Extract the [x, y] coordinate from the center of the cell holding the provided text.  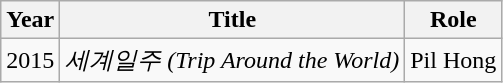
Pil Hong [454, 60]
Year [30, 20]
세계일주 (Trip Around the World) [232, 60]
Role [454, 20]
2015 [30, 60]
Title [232, 20]
